Return the (X, Y) coordinate for the center point of the cell that contains the specified text.  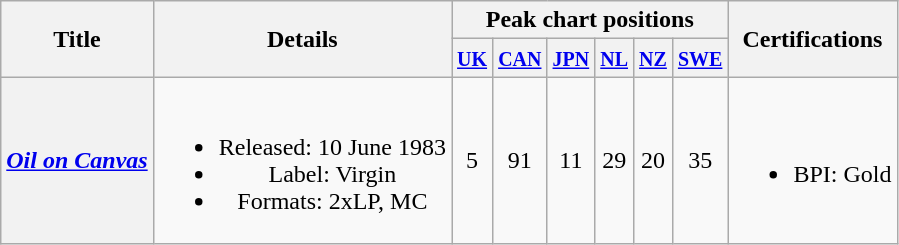
5 (472, 160)
Peak chart positions (590, 20)
NL (614, 58)
11 (571, 160)
Released: 10 June 1983Label: VirginFormats: 2xLP, MC (302, 160)
20 (654, 160)
Certifications (812, 39)
35 (700, 160)
SWE (700, 58)
BPI: Gold (812, 160)
91 (520, 160)
UK (472, 58)
Title (77, 39)
CAN (520, 58)
Oil on Canvas (77, 160)
Details (302, 39)
29 (614, 160)
NZ (654, 58)
JPN (571, 58)
